Return the (X, Y) coordinate for the center point of the cell that contains the specified text.  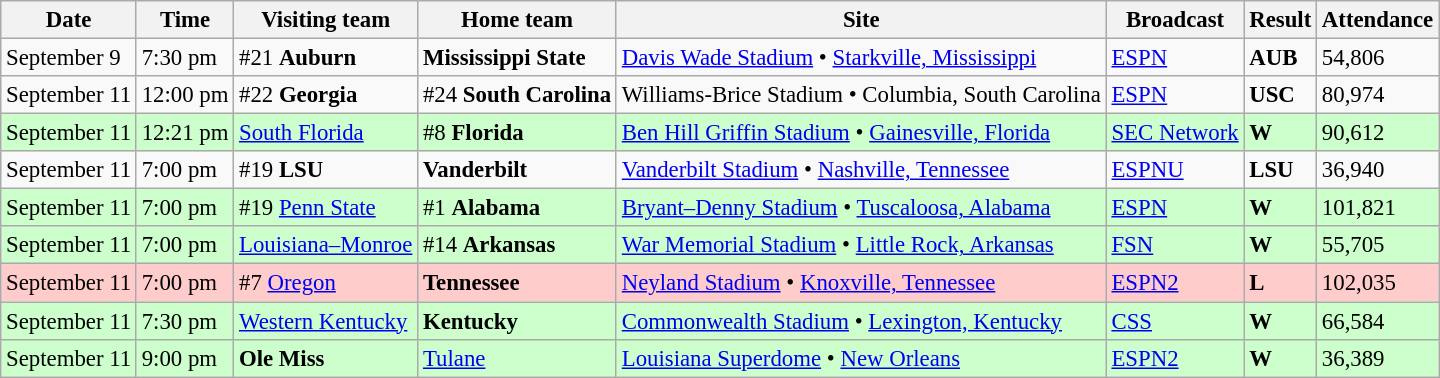
Commonwealth Stadium • Lexington, Kentucky (861, 321)
USC (1280, 95)
#14 Arkansas (518, 245)
September 9 (69, 58)
101,821 (1378, 208)
CSS (1175, 321)
54,806 (1378, 58)
Bryant–Denny Stadium • Tuscaloosa, Alabama (861, 208)
36,389 (1378, 358)
L (1280, 283)
#21 Auburn (326, 58)
Williams-Brice Stadium • Columbia, South Carolina (861, 95)
Vanderbilt Stadium • Nashville, Tennessee (861, 170)
Western Kentucky (326, 321)
SEC Network (1175, 133)
Result (1280, 20)
Louisiana–Monroe (326, 245)
#24 South Carolina (518, 95)
102,035 (1378, 283)
80,974 (1378, 95)
Vanderbilt (518, 170)
#8 Florida (518, 133)
Visiting team (326, 20)
AUB (1280, 58)
#19 LSU (326, 170)
Site (861, 20)
FSN (1175, 245)
Neyland Stadium • Knoxville, Tennessee (861, 283)
ESPNU (1175, 170)
Broadcast (1175, 20)
90,612 (1378, 133)
Date (69, 20)
Davis Wade Stadium • Starkville, Mississippi (861, 58)
War Memorial Stadium • Little Rock, Arkansas (861, 245)
#1 Alabama (518, 208)
Tennessee (518, 283)
Tulane (518, 358)
#22 Georgia (326, 95)
36,940 (1378, 170)
Kentucky (518, 321)
#19 Penn State (326, 208)
LSU (1280, 170)
55,705 (1378, 245)
66,584 (1378, 321)
12:21 pm (184, 133)
Mississippi State (518, 58)
#7 Oregon (326, 283)
Ole Miss (326, 358)
9:00 pm (184, 358)
12:00 pm (184, 95)
South Florida (326, 133)
Ben Hill Griffin Stadium • Gainesville, Florida (861, 133)
Attendance (1378, 20)
Home team (518, 20)
Time (184, 20)
Louisiana Superdome • New Orleans (861, 358)
